Output the [x, y] coordinate of the center of the cell containing the given text.  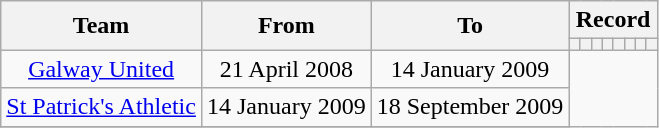
Team [102, 26]
18 September 2009 [470, 107]
From [286, 26]
21 April 2008 [286, 69]
St Patrick's Athletic [102, 107]
Record [613, 20]
Galway United [102, 69]
To [470, 26]
